Pinpoint the cell where the given text exists, returning its [x, y] midpoint coordinate. 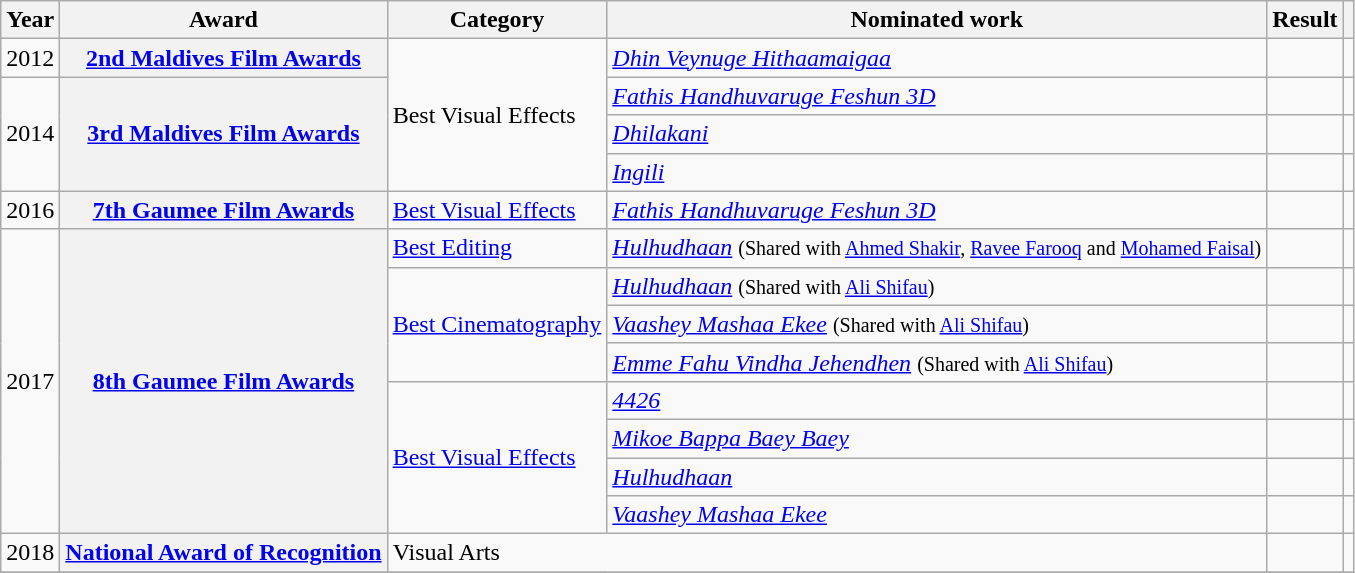
Hulhudhaan [937, 477]
Ingili [937, 172]
7th Gaumee Film Awards [224, 210]
2016 [30, 210]
2017 [30, 381]
Year [30, 20]
Emme Fahu Vindha Jehendhen (Shared with Ali Shifau) [937, 362]
Hulhudhaan (Shared with Ahmed Shakir, Ravee Farooq and Mohamed Faisal) [937, 248]
2018 [30, 553]
Dhin Veynuge Hithaamaigaa [937, 58]
8th Gaumee Film Awards [224, 381]
3rd Maldives Film Awards [224, 134]
2012 [30, 58]
Best Cinematography [497, 324]
Result [1305, 20]
National Award of Recognition [224, 553]
Award [224, 20]
Hulhudhaan (Shared with Ali Shifau) [937, 286]
Dhilakani [937, 134]
2014 [30, 134]
Vaashey Mashaa Ekee (Shared with Ali Shifau) [937, 324]
2nd Maldives Film Awards [224, 58]
Vaashey Mashaa Ekee [937, 515]
Best Editing [497, 248]
Visual Arts [827, 553]
Category [497, 20]
Mikoe Bappa Baey Baey [937, 438]
4426 [937, 400]
Nominated work [937, 20]
